Scan for the cell matching the given text and deliver its [x, y] coordinate at center. 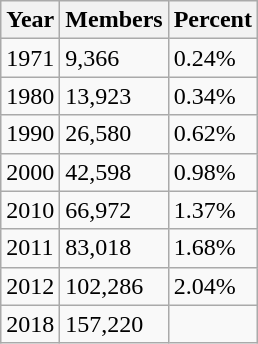
157,220 [114, 324]
1.68% [212, 248]
Percent [212, 20]
2011 [30, 248]
1990 [30, 134]
42,598 [114, 172]
2000 [30, 172]
0.24% [212, 58]
0.98% [212, 172]
2012 [30, 286]
1.37% [212, 210]
2.04% [212, 286]
26,580 [114, 134]
83,018 [114, 248]
13,923 [114, 96]
0.34% [212, 96]
1980 [30, 96]
2018 [30, 324]
66,972 [114, 210]
1971 [30, 58]
102,286 [114, 286]
Year [30, 20]
Members [114, 20]
0.62% [212, 134]
9,366 [114, 58]
2010 [30, 210]
